Capture the cell that displays the provided text and extract its (X, Y) central coordinate. 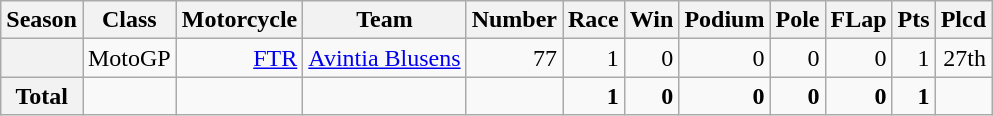
Season (42, 20)
Win (652, 20)
Total (42, 96)
FTR (240, 58)
77 (514, 58)
27th (963, 58)
Race (593, 20)
Team (384, 20)
Class (129, 20)
Motorcycle (240, 20)
Pts (914, 20)
MotoGP (129, 58)
FLap (858, 20)
Avintia Blusens (384, 58)
Pole (798, 20)
Number (514, 20)
Podium (724, 20)
Plcd (963, 20)
